Return [X, Y] of the center of cell containing provided text 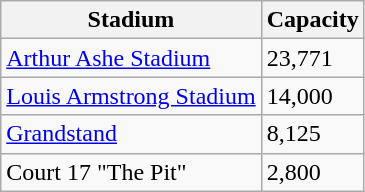
Stadium [131, 20]
Arthur Ashe Stadium [131, 58]
Louis Armstrong Stadium [131, 96]
2,800 [312, 172]
8,125 [312, 134]
Grandstand [131, 134]
Court 17 "The Pit" [131, 172]
Capacity [312, 20]
23,771 [312, 58]
14,000 [312, 96]
